Locate the cell with the specified text and output its [x, y] center coordinate. 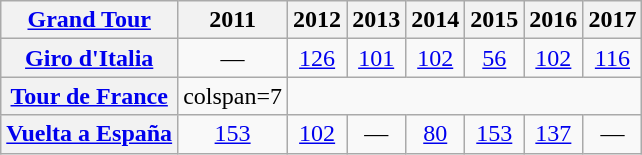
Tour de France [90, 96]
colspan=7 [233, 96]
2013 [376, 20]
80 [436, 134]
2014 [436, 20]
2017 [612, 20]
137 [554, 134]
2016 [554, 20]
56 [494, 58]
101 [376, 58]
2012 [318, 20]
2011 [233, 20]
Vuelta a España [90, 134]
Giro d'Italia [90, 58]
Grand Tour [90, 20]
2015 [494, 20]
116 [612, 58]
126 [318, 58]
